For the text-containing cell, return its midpoint in (X, Y) coordinate format. 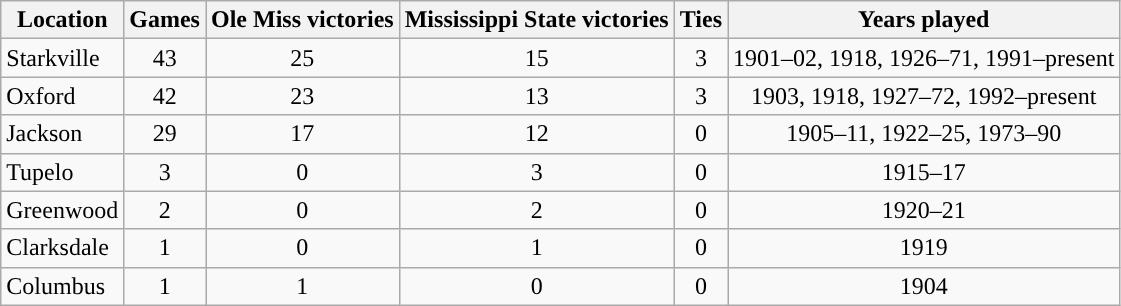
43 (165, 58)
Clarksdale (62, 248)
17 (303, 134)
1919 (924, 248)
1915–17 (924, 172)
Ole Miss victories (303, 20)
Location (62, 20)
1920–21 (924, 210)
12 (536, 134)
Jackson (62, 134)
13 (536, 96)
15 (536, 58)
1903, 1918, 1927–72, 1992–present (924, 96)
29 (165, 134)
Starkville (62, 58)
Mississippi State victories (536, 20)
23 (303, 96)
Columbus (62, 286)
Tupelo (62, 172)
1905–11, 1922–25, 1973–90 (924, 134)
Games (165, 20)
Ties (700, 20)
25 (303, 58)
1901–02, 1918, 1926–71, 1991–present (924, 58)
42 (165, 96)
1904 (924, 286)
Greenwood (62, 210)
Years played (924, 20)
Oxford (62, 96)
